For the text-containing cell, return its midpoint in [X, Y] coordinate format. 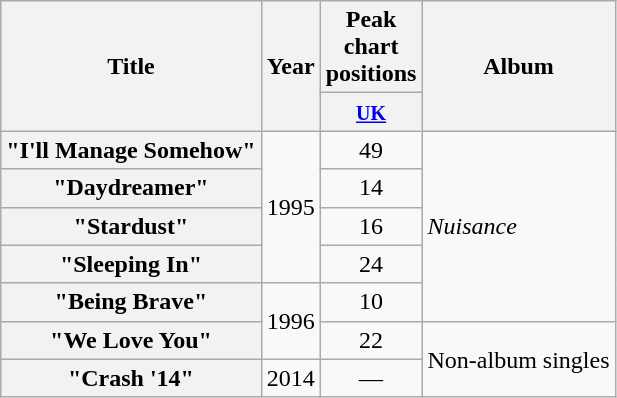
24 [371, 264]
"Sleeping In" [131, 264]
"I'll Manage Somehow" [131, 150]
10 [371, 302]
"Stardust" [131, 226]
Title [131, 66]
14 [371, 188]
Nuisance [518, 226]
Album [518, 66]
"Daydreamer" [131, 188]
16 [371, 226]
1995 [290, 207]
— [371, 378]
UK [371, 112]
"Being Brave" [131, 302]
2014 [290, 378]
"We Love You" [131, 340]
1996 [290, 321]
Year [290, 66]
"Crash '14" [131, 378]
Peak chart positions [371, 47]
Non-album singles [518, 359]
49 [371, 150]
22 [371, 340]
